Capture the cell that displays the provided text and extract its [x, y] central coordinate. 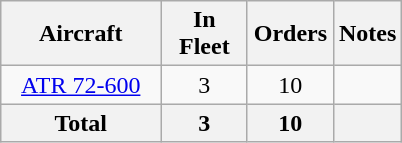
Orders [290, 34]
Total [80, 123]
Notes [367, 34]
Aircraft [80, 34]
In Fleet [204, 34]
ATR 72-600 [80, 85]
